Find where the given text appears and provide that cell's center as (x, y) coordinate. 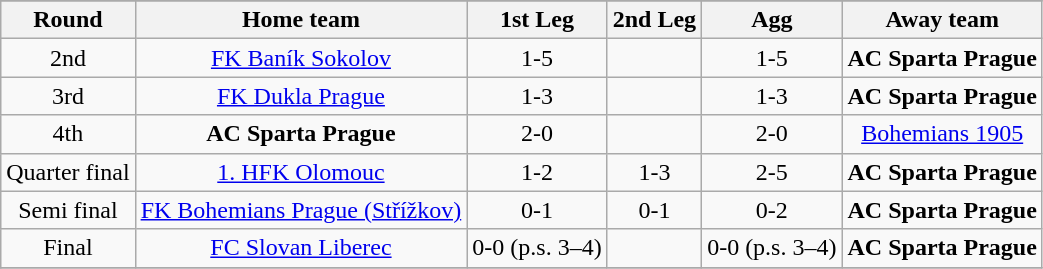
FK Baník Sokolov (301, 58)
Final (68, 248)
1st Leg (537, 20)
0-2 (772, 210)
2nd (68, 58)
Quarter final (68, 172)
FK Bohemians Prague (Střížkov) (301, 210)
FC Slovan Liberec (301, 248)
Semi final (68, 210)
Away team (942, 20)
FK Dukla Prague (301, 96)
2-5 (772, 172)
Bohemians 1905 (942, 134)
4th (68, 134)
Round (68, 20)
Agg (772, 20)
1. HFK Olomouc (301, 172)
2nd Leg (654, 20)
3rd (68, 96)
1-2 (537, 172)
Home team (301, 20)
